Find where the given text appears and provide that cell's center as (X, Y) coordinate. 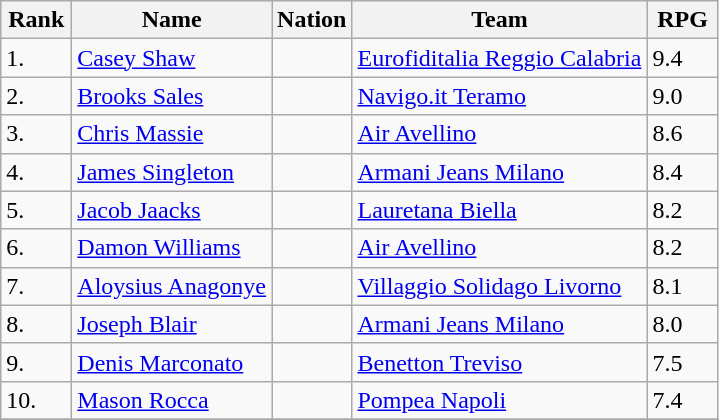
7. (36, 286)
Eurofiditalia Reggio Calabria (500, 58)
Denis Marconato (172, 362)
9.4 (682, 58)
Rank (36, 20)
Team (500, 20)
5. (36, 210)
7.5 (682, 362)
Brooks Sales (172, 96)
Nation (312, 20)
James Singleton (172, 172)
8.1 (682, 286)
2. (36, 96)
Villaggio Solidago Livorno (500, 286)
6. (36, 248)
3. (36, 134)
8.4 (682, 172)
Lauretana Biella (500, 210)
Casey Shaw (172, 58)
9.0 (682, 96)
8.0 (682, 324)
Chris Massie (172, 134)
Navigo.it Teramo (500, 96)
Benetton Treviso (500, 362)
Pompea Napoli (500, 400)
8.6 (682, 134)
Damon Williams (172, 248)
1. (36, 58)
Aloysius Anagonye (172, 286)
Mason Rocca (172, 400)
8. (36, 324)
RPG (682, 20)
10. (36, 400)
Jacob Jaacks (172, 210)
7.4 (682, 400)
Name (172, 20)
9. (36, 362)
Joseph Blair (172, 324)
4. (36, 172)
